Detect which cell encompasses the target text, then output its [x, y] center coordinate. 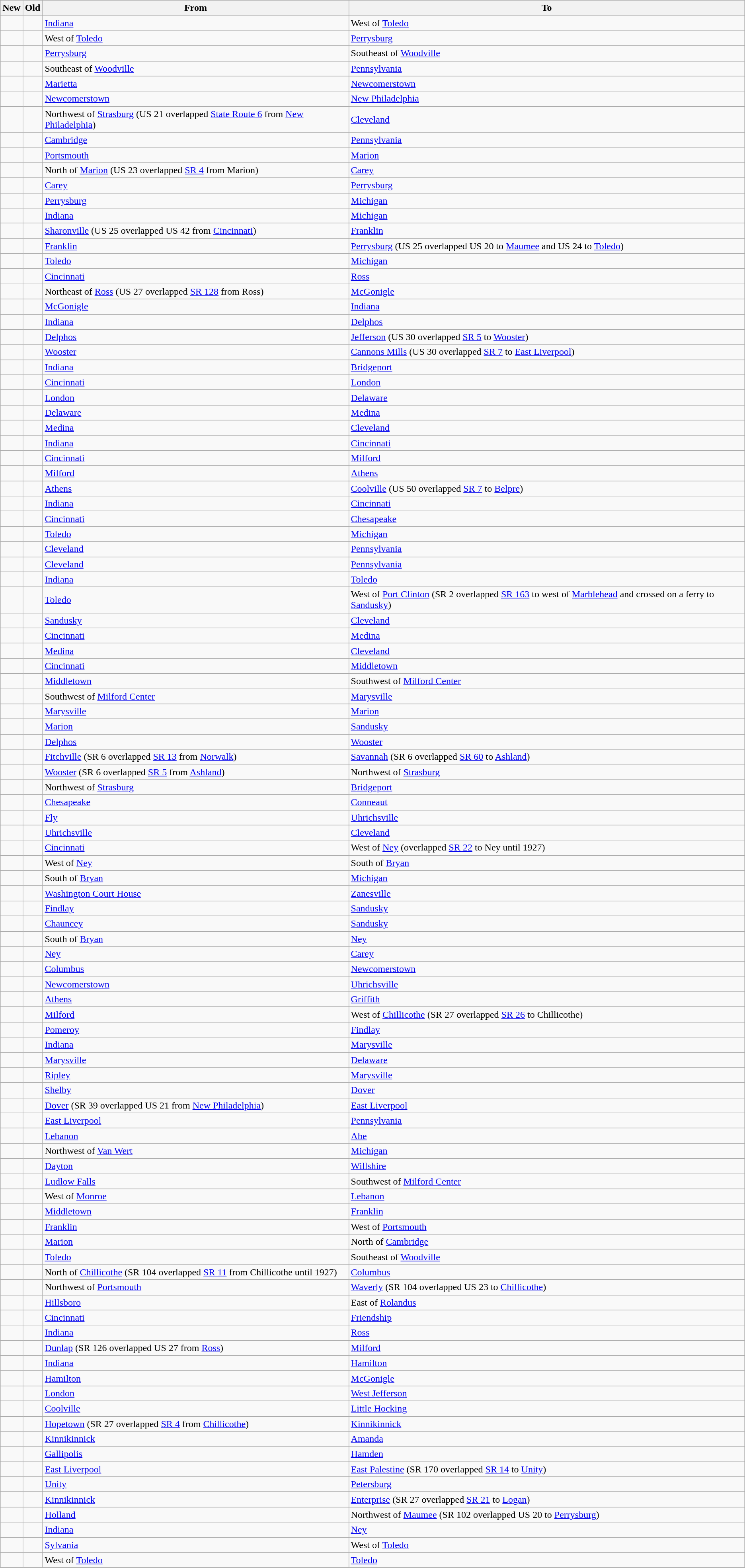
Northeast of Ross (US 27 overlapped SR 128 from Ross) [196, 291]
Cannons Mills (US 30 overlapped SR 7 to East Liverpool) [547, 352]
Friendship [547, 1318]
Pomeroy [196, 1030]
From [196, 8]
Hamden [547, 1454]
Northwest of Portsmouth [196, 1287]
Fly [196, 817]
Ludlow Falls [196, 1181]
North of Cambridge [547, 1242]
New Philadelphia [547, 99]
Hillsboro [196, 1302]
Willshire [547, 1166]
Abe [547, 1136]
Gallipolis [196, 1454]
Ripley [196, 1075]
West of Portsmouth [547, 1227]
North of Marion (US 23 overlapped SR 4 from Marion) [196, 170]
Dunlap (SR 126 overlapped US 27 from Ross) [196, 1348]
Enterprise (SR 27 overlapped SR 21 to Logan) [547, 1500]
West Jefferson [547, 1393]
Shelby [196, 1090]
Amanda [547, 1439]
Waverly (SR 104 overlapped US 23 to Chillicothe) [547, 1287]
North of Chillicothe (SR 104 overlapped SR 11 from Chillicothe until 1927) [196, 1272]
Savannah (SR 6 overlapped SR 60 to Ashland) [547, 757]
Perrysburg (US 25 overlapped US 20 to Maumee and US 24 to Toledo) [547, 246]
West of Port Clinton (SR 2 overlapped SR 163 to west of Marblehead and crossed on a ferry to Sandusky) [547, 600]
Coolville (US 50 overlapped SR 7 to Belpre) [547, 489]
Marietta [196, 84]
Northwest of Maumee (SR 102 overlapped US 20 to Perrysburg) [547, 1515]
Northwest of Van Wert [196, 1151]
Jefferson (US 30 overlapped SR 5 to Wooster) [547, 337]
West of Ney (overlapped SR 22 to Ney until 1927) [547, 848]
Washington Court House [196, 893]
Dover (SR 39 overlapped US 21 from New Philadelphia) [196, 1105]
West of Ney [196, 863]
Little Hocking [547, 1408]
Dayton [196, 1166]
Petersburg [547, 1484]
Portsmouth [196, 155]
East of Rolandus [547, 1302]
Unity [196, 1484]
East Palestine (SR 170 overlapped SR 14 to Unity) [547, 1469]
Conneaut [547, 802]
Fitchville (SR 6 overlapped SR 13 from Norwalk) [196, 757]
Dover [547, 1090]
Chauncey [196, 923]
Old [33, 8]
New [12, 8]
To [547, 8]
Northwest of Strasburg (US 21 overlapped State Route 6 from New Philadelphia) [196, 119]
Sylvania [196, 1545]
West of Chillicothe (SR 27 overlapped SR 26 to Chillicothe) [547, 1015]
Zanesville [547, 893]
West of Monroe [196, 1197]
Coolville [196, 1408]
Cambridge [196, 140]
Holland [196, 1515]
Wooster (SR 6 overlapped SR 5 from Ashland) [196, 772]
Hopetown (SR 27 overlapped SR 4 from Chillicothe) [196, 1423]
Sharonville (US 25 overlapped US 42 from Cincinnati) [196, 231]
Griffith [547, 999]
